Extract the (X, Y) coordinate from the center of the cell holding the provided text.  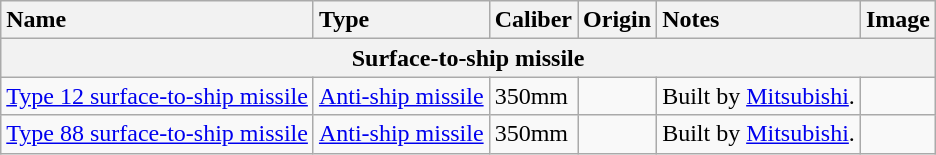
Origin (618, 20)
Type 88 surface-to-ship missile (158, 134)
Surface-to-ship missile (468, 58)
Type (401, 20)
Image (898, 20)
Caliber (533, 20)
Notes (759, 20)
Name (158, 20)
Type 12 surface-to-ship missile (158, 96)
